Pinpoint the cell where the given text exists, returning its (x, y) midpoint coordinate. 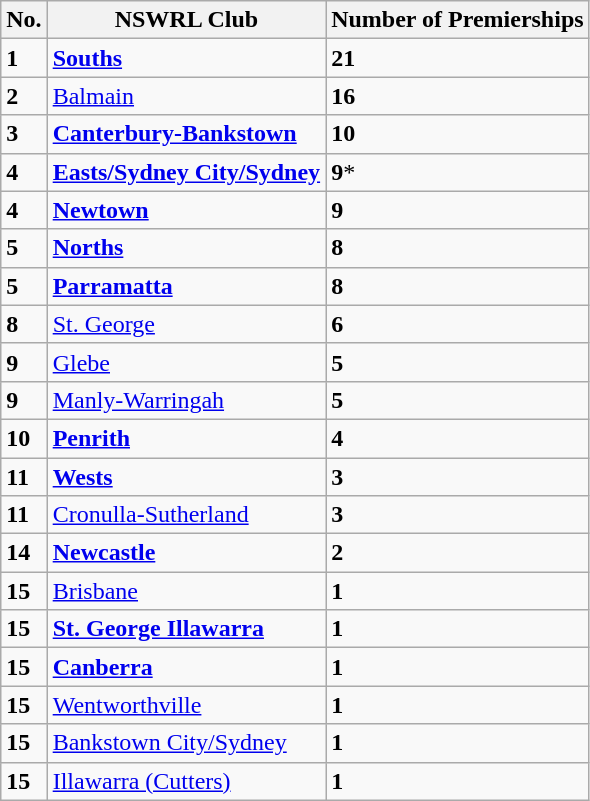
NSWRL Club (186, 20)
Glebe (186, 362)
Easts/Sydney City/Sydney (186, 172)
Number of Premierships (458, 20)
Brisbane (186, 591)
Illawarra (Cutters) (186, 781)
Wests (186, 477)
6 (458, 324)
Wentworthville (186, 705)
16 (458, 96)
21 (458, 58)
Cronulla-Sutherland (186, 515)
Balmain (186, 96)
Souths (186, 58)
No. (24, 20)
Bankstown City/Sydney (186, 743)
St. George (186, 324)
Canterbury-Bankstown (186, 134)
Newcastle (186, 553)
Parramatta (186, 286)
Canberra (186, 667)
Manly-Warringah (186, 400)
Penrith (186, 438)
Norths (186, 248)
Newtown (186, 210)
14 (24, 553)
St. George Illawarra (186, 629)
9* (458, 172)
